Return the [x, y] coordinate for the center point of the cell that contains the specified text.  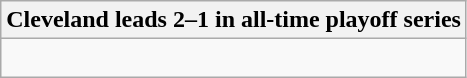
Cleveland leads 2–1 in all-time playoff series [234, 20]
